Locate the cell with the specified text and output its [X, Y] center coordinate. 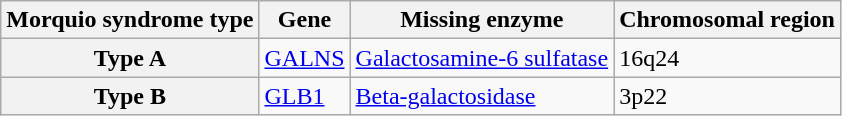
3p22 [728, 96]
Morquio syndrome type [130, 20]
Galactosamine-6 sulfatase [482, 58]
Type A [130, 58]
16q24 [728, 58]
Missing enzyme [482, 20]
Chromosomal region [728, 20]
GALNS [304, 58]
GLB1 [304, 96]
Type B [130, 96]
Gene [304, 20]
Beta-galactosidase [482, 96]
